Search for the cell housing the specified text and yield its (x, y) center coordinate. 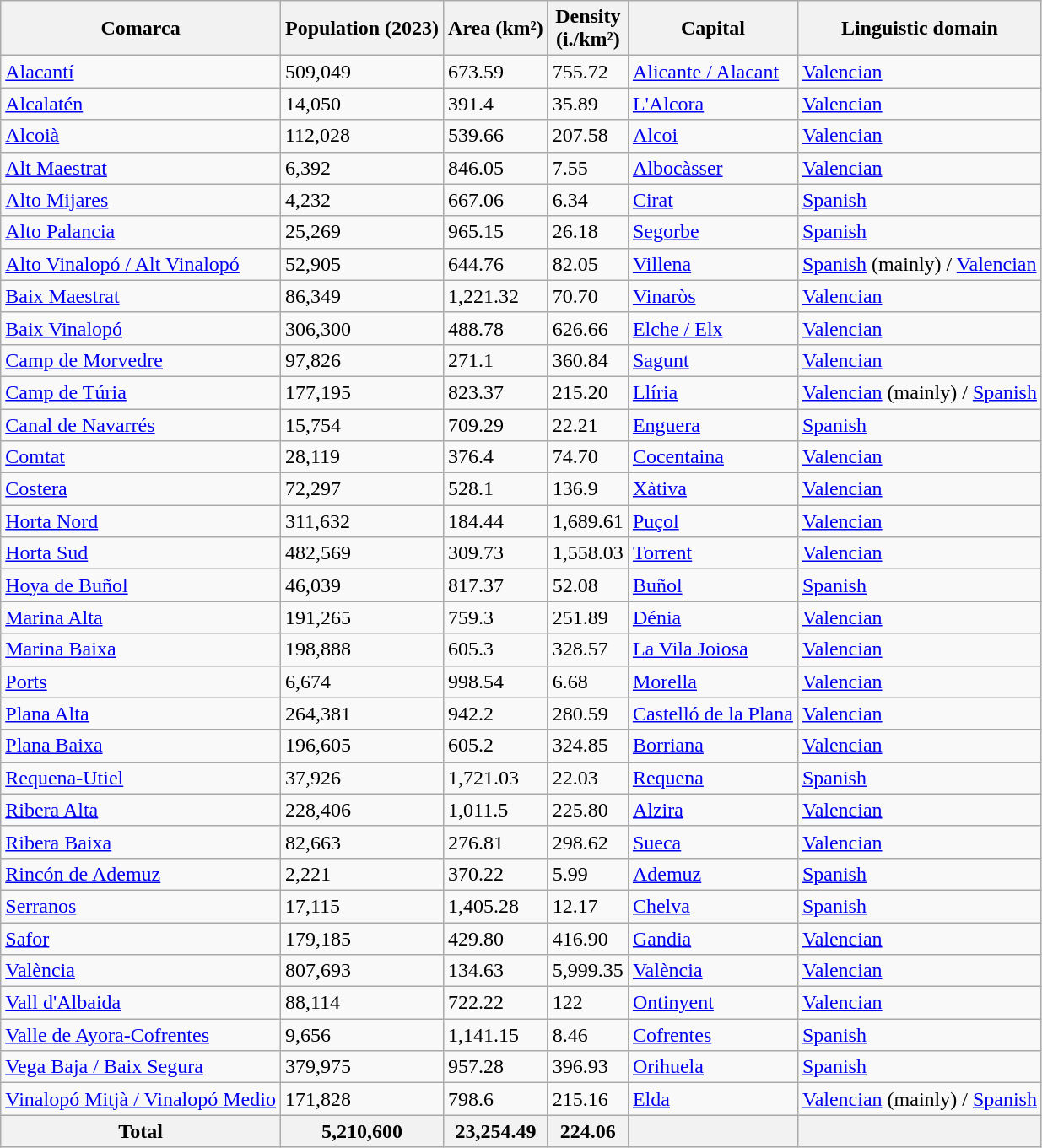
1,721.03 (496, 778)
Ribera Alta (141, 810)
Rincón de Ademuz (141, 874)
Horta Nord (141, 521)
626.66 (587, 328)
328.57 (587, 649)
Chelva (712, 906)
Alto Vinalopó / Alt Vinalopó (141, 264)
Alto Mijares (141, 200)
179,185 (361, 939)
82,663 (361, 842)
Albocàsser (712, 168)
Costera (141, 489)
391.4 (496, 104)
1,558.03 (587, 553)
298.62 (587, 842)
225.80 (587, 810)
Alto Palancia (141, 232)
Alzira (712, 810)
215.16 (587, 1099)
171,828 (361, 1099)
Camp de Túria (141, 392)
Cocentaina (712, 457)
112,028 (361, 136)
12.17 (587, 906)
798.6 (496, 1099)
Horta Sud (141, 553)
25,269 (361, 232)
52,905 (361, 264)
46,039 (361, 585)
37,926 (361, 778)
Population (2023) (361, 29)
Total (141, 1131)
Alcalatén (141, 104)
Alt Maestrat (141, 168)
Alacantí (141, 72)
Dénia (712, 617)
846.05 (496, 168)
134.63 (496, 971)
2,221 (361, 874)
817.37 (496, 585)
22.03 (587, 778)
605.2 (496, 746)
379,975 (361, 1067)
6.34 (587, 200)
6.68 (587, 682)
Alicante / Alacant (712, 72)
311,632 (361, 521)
5.99 (587, 874)
Serranos (141, 906)
82.05 (587, 264)
807,693 (361, 971)
Plana Baixa (141, 746)
6,392 (361, 168)
28,119 (361, 457)
177,195 (361, 392)
1,011.5 (496, 810)
Borriana (712, 746)
35.89 (587, 104)
605.3 (496, 649)
184.44 (496, 521)
4,232 (361, 200)
309.73 (496, 553)
965.15 (496, 232)
482,569 (361, 553)
228,406 (361, 810)
Spanish (mainly) / Valencian (920, 264)
667.06 (496, 200)
Canal de Navarrés (141, 424)
644.76 (496, 264)
15,754 (361, 424)
Safor (141, 939)
942.2 (496, 714)
Vinalopó Mitjà / Vinalopó Medio (141, 1099)
Marina Baixa (141, 649)
Cirat (712, 200)
528.1 (496, 489)
Elche / Elx (712, 328)
Ontinyent (712, 1003)
1,689.61 (587, 521)
539.66 (496, 136)
Segorbe (712, 232)
224.06 (587, 1131)
998.54 (496, 682)
360.84 (587, 360)
488.78 (496, 328)
72,297 (361, 489)
Density(i./km²) (587, 29)
Requena-Utiel (141, 778)
Area (km²) (496, 29)
L'Alcora (712, 104)
Ribera Baixa (141, 842)
Vinaròs (712, 296)
22.21 (587, 424)
Llíria (712, 392)
Buñol (712, 585)
Valle de Ayora-Cofrentes (141, 1035)
Torrent (712, 553)
396.93 (587, 1067)
5,999.35 (587, 971)
Ademuz (712, 874)
370.22 (496, 874)
264,381 (361, 714)
6,674 (361, 682)
Plana Alta (141, 714)
Alcoi (712, 136)
Baix Maestrat (141, 296)
88,114 (361, 1003)
198,888 (361, 649)
1,405.28 (496, 906)
207.58 (587, 136)
7.55 (587, 168)
276.81 (496, 842)
196,605 (361, 746)
509,049 (361, 72)
26.18 (587, 232)
122 (587, 1003)
Camp de Morvedre (141, 360)
52.08 (587, 585)
416.90 (587, 939)
9,656 (361, 1035)
Puçol (712, 521)
709.29 (496, 424)
Villena (712, 264)
759.3 (496, 617)
Linguistic domain (920, 29)
74.70 (587, 457)
Requena (712, 778)
324.85 (587, 746)
17,115 (361, 906)
Morella (712, 682)
Gandia (712, 939)
Castelló de la Plana (712, 714)
755.72 (587, 72)
251.89 (587, 617)
Cofrentes (712, 1035)
136.9 (587, 489)
1,221.32 (496, 296)
Comarca (141, 29)
97,826 (361, 360)
14,050 (361, 104)
Sagunt (712, 360)
Elda (712, 1099)
Ports (141, 682)
23,254.49 (496, 1131)
Vall d'Albaida (141, 1003)
Comtat (141, 457)
Marina Alta (141, 617)
673.59 (496, 72)
271.1 (496, 360)
Vega Baja / Baix Segura (141, 1067)
191,265 (361, 617)
1,141.15 (496, 1035)
Alcoià (141, 136)
722.22 (496, 1003)
957.28 (496, 1067)
Hoya de Buñol (141, 585)
Orihuela (712, 1067)
280.59 (587, 714)
Xàtiva (712, 489)
215.20 (587, 392)
376.4 (496, 457)
5,210,600 (361, 1131)
823.37 (496, 392)
429.80 (496, 939)
306,300 (361, 328)
Capital (712, 29)
70.70 (587, 296)
Enguera (712, 424)
Baix Vinalopó (141, 328)
8.46 (587, 1035)
La Vila Joiosa (712, 649)
86,349 (361, 296)
Sueca (712, 842)
